Capture the cell that displays the provided text and extract its (X, Y) central coordinate. 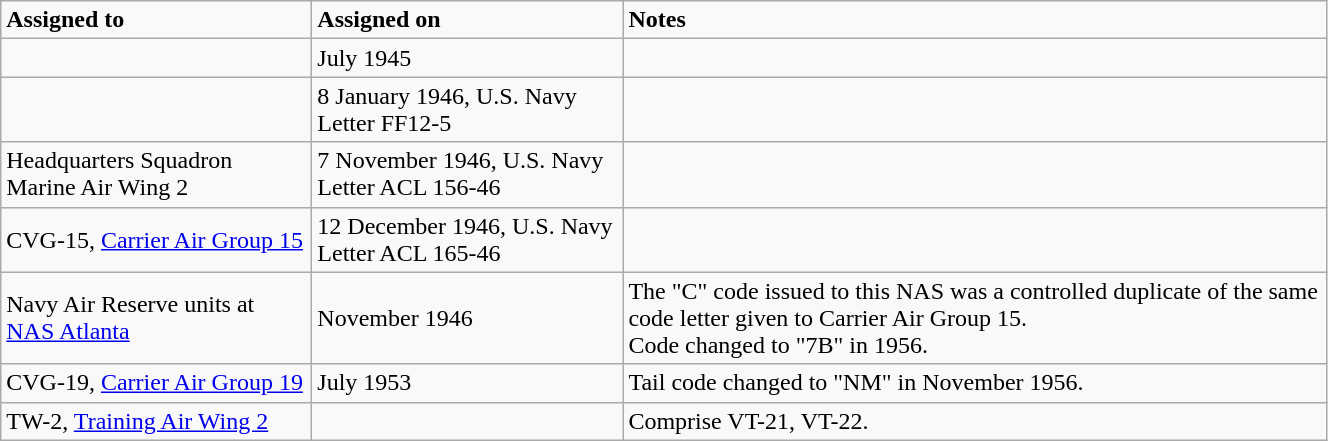
Tail code changed to "NM" in November 1956. (975, 383)
TW-2, Training Air Wing 2 (156, 421)
Comprise VT-21, VT-22. (975, 421)
The "C" code issued to this NAS was a controlled duplicate of the same code letter given to Carrier Air Group 15.Code changed to "7B" in 1956. (975, 318)
July 1953 (468, 383)
CVG-19, Carrier Air Group 19 (156, 383)
7 November 1946, U.S. Navy Letter ACL 156-46 (468, 174)
Headquarters Squadron Marine Air Wing 2 (156, 174)
8 January 1946, U.S. Navy Letter FF12-5 (468, 110)
November 1946 (468, 318)
CVG-15, Carrier Air Group 15 (156, 240)
July 1945 (468, 58)
Notes (975, 20)
Navy Air Reserve units at NAS Atlanta (156, 318)
Assigned on (468, 20)
12 December 1946, U.S. Navy Letter ACL 165-46 (468, 240)
Assigned to (156, 20)
